Return (X, Y) of the center of cell containing provided text 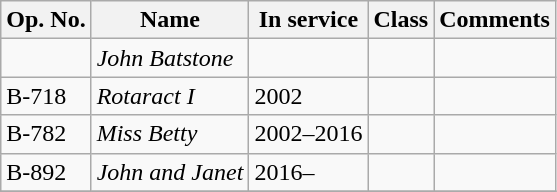
2016– (308, 172)
John and Janet (170, 172)
2002–2016 (308, 134)
Miss Betty (170, 134)
Class (401, 20)
Op. No. (46, 20)
John Batstone (170, 58)
2002 (308, 96)
B-892 (46, 172)
B-718 (46, 96)
Rotaract I (170, 96)
Name (170, 20)
B-782 (46, 134)
In service (308, 20)
Comments (495, 20)
